From the cell containing the given text, extract its center point as (X, Y) coordinate. 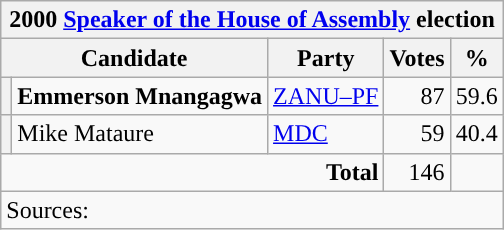
Party (326, 58)
Sources: (252, 210)
59.6 (476, 96)
59 (417, 134)
MDC (326, 134)
% (476, 58)
146 (417, 172)
Votes (417, 58)
Mike Mataure (140, 134)
Candidate (134, 58)
2000 Speaker of the House of Assembly election (252, 20)
40.4 (476, 134)
ZANU–PF (326, 96)
Total (192, 172)
Emmerson Mnangagwa (140, 96)
87 (417, 96)
